Provide the (X, Y) coordinate of the cell's center where the given text is located.  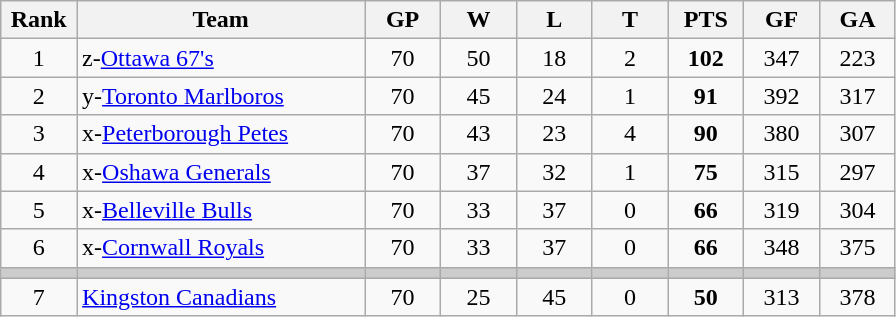
315 (782, 172)
90 (706, 134)
x-Cornwall Royals (221, 248)
43 (479, 134)
375 (857, 248)
348 (782, 248)
PTS (706, 20)
5 (39, 210)
317 (857, 96)
x-Peterborough Petes (221, 134)
304 (857, 210)
297 (857, 172)
313 (782, 297)
z-Ottawa 67's (221, 58)
x-Oshawa Generals (221, 172)
378 (857, 297)
GF (782, 20)
3 (39, 134)
91 (706, 96)
GA (857, 20)
75 (706, 172)
L (554, 20)
T (630, 20)
y-Toronto Marlboros (221, 96)
23 (554, 134)
392 (782, 96)
6 (39, 248)
W (479, 20)
25 (479, 297)
102 (706, 58)
347 (782, 58)
Kingston Canadians (221, 297)
Rank (39, 20)
x-Belleville Bulls (221, 210)
GP (403, 20)
223 (857, 58)
307 (857, 134)
24 (554, 96)
32 (554, 172)
319 (782, 210)
18 (554, 58)
380 (782, 134)
7 (39, 297)
Team (221, 20)
